For the text-containing cell, return its midpoint in (x, y) coordinate format. 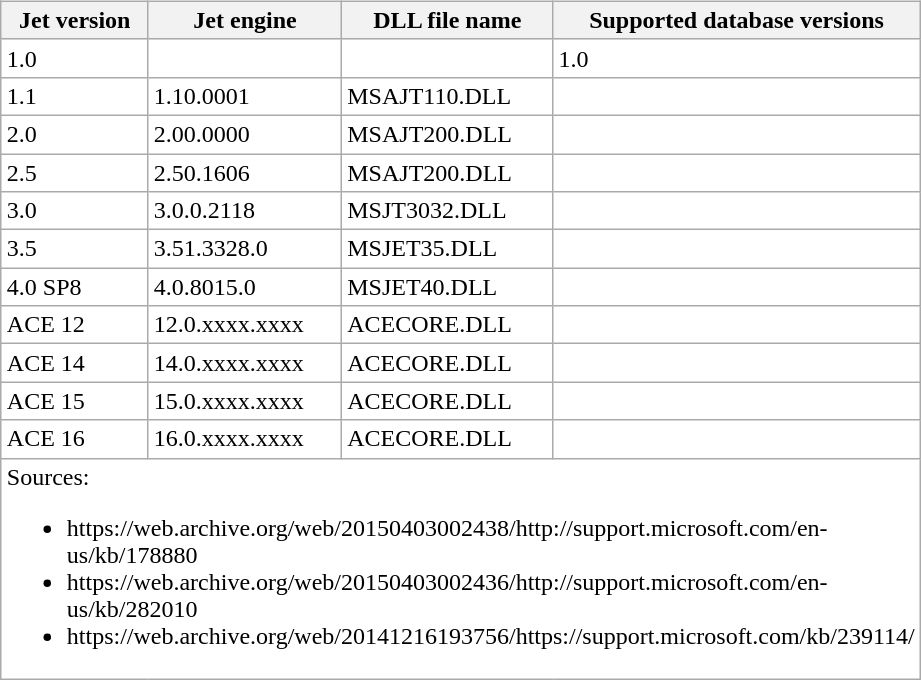
Supported database versions (736, 20)
MSJET35.DLL (448, 249)
3.0 (74, 211)
MSAJT110.DLL (448, 96)
MSJT3032.DLL (448, 211)
2.0 (74, 134)
ACE 16 (74, 439)
MSJET40.DLL (448, 287)
4.0.8015.0 (244, 287)
ACE 12 (74, 325)
Jet engine (244, 20)
1.10.0001 (244, 96)
12.0.xxxx.xxxx (244, 325)
3.0.0.2118 (244, 211)
14.0.xxxx.xxxx (244, 363)
4.0 SP8 (74, 287)
2.5 (74, 173)
Jet version (74, 20)
DLL file name (448, 20)
ACE 15 (74, 401)
3.51.3328.0 (244, 249)
ACE 14 (74, 363)
2.50.1606 (244, 173)
3.5 (74, 249)
2.00.0000 (244, 134)
15.0.xxxx.xxxx (244, 401)
16.0.xxxx.xxxx (244, 439)
1.1 (74, 96)
